Extract the [X, Y] coordinate from the center of the cell holding the provided text.  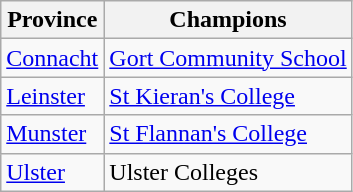
St Kieran's College [228, 96]
Ulster [52, 172]
Champions [228, 20]
Munster [52, 134]
Gort Community School [228, 58]
Ulster Colleges [228, 172]
St Flannan's College [228, 134]
Province [52, 20]
Connacht [52, 58]
Leinster [52, 96]
